Search for the cell housing the specified text and yield its [x, y] center coordinate. 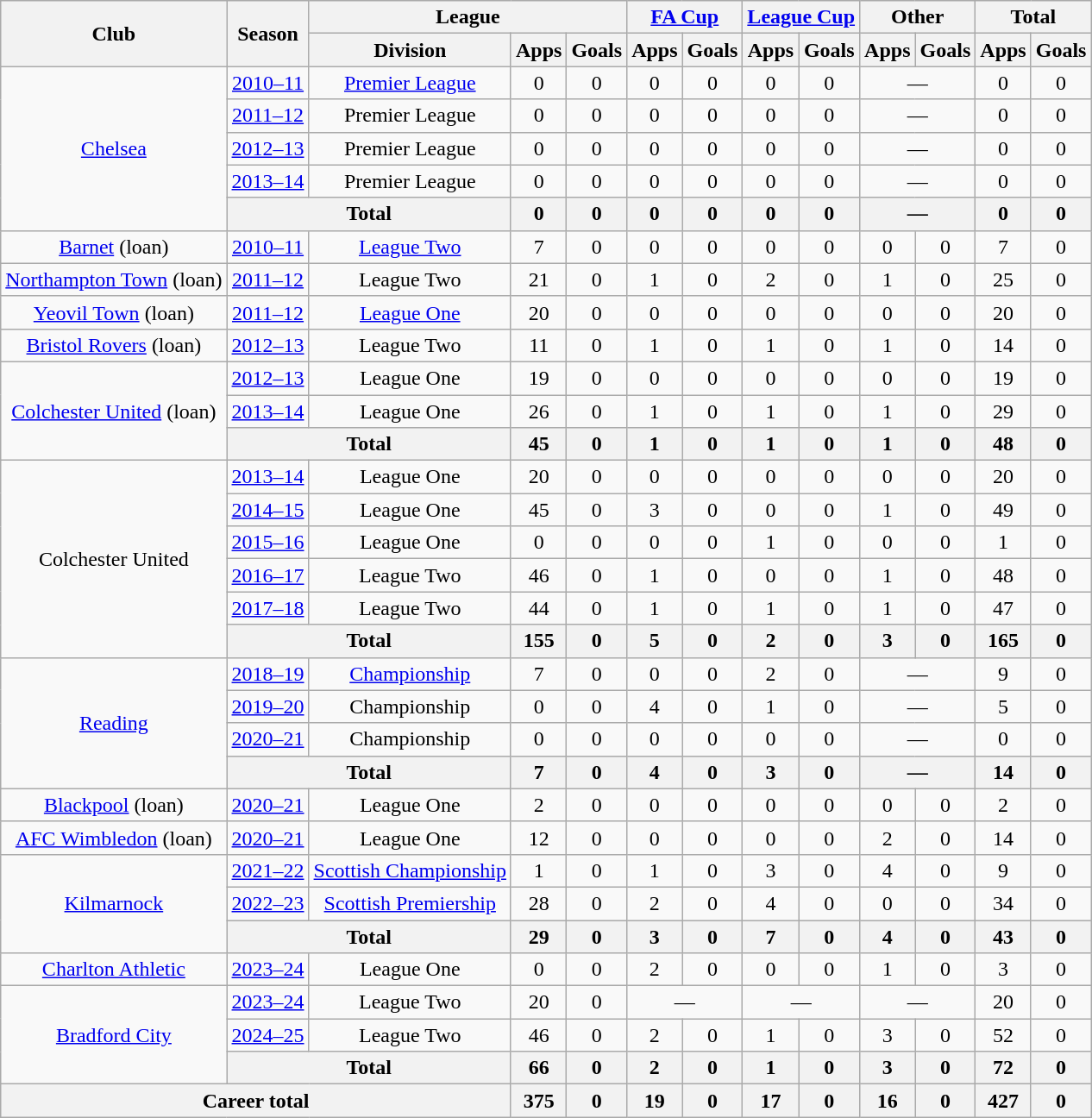
2014–15 [267, 510]
427 [1003, 1101]
66 [538, 1068]
Charlton Athletic [114, 970]
12 [538, 838]
16 [888, 1101]
FA Cup [685, 17]
Bradford City [114, 1035]
Reading [114, 723]
Colchester United (loan) [114, 411]
2017–18 [267, 608]
11 [538, 345]
Career total [256, 1101]
Scottish Premiership [410, 903]
52 [1003, 1035]
Other [918, 17]
47 [1003, 608]
34 [1003, 903]
44 [538, 608]
Chelsea [114, 148]
2022–23 [267, 903]
28 [538, 903]
Northampton Town (loan) [114, 279]
2015–16 [267, 543]
League [468, 17]
21 [538, 279]
Division [410, 50]
Bristol Rovers (loan) [114, 345]
2024–25 [267, 1035]
49 [1003, 510]
26 [538, 411]
Blackpool (loan) [114, 805]
2019–20 [267, 707]
Barnet (loan) [114, 247]
2021–22 [267, 870]
72 [1003, 1068]
Colchester United [114, 559]
17 [771, 1101]
2018–19 [267, 674]
25 [1003, 279]
Club [114, 34]
Kilmarnock [114, 903]
43 [1003, 936]
Season [267, 34]
155 [538, 641]
Yeovil Town (loan) [114, 312]
AFC Wimbledon (loan) [114, 838]
Scottish Championship [410, 870]
League Cup [801, 17]
165 [1003, 641]
375 [538, 1101]
2016–17 [267, 575]
